Find where the given text appears and provide that cell's center as (X, Y) coordinate. 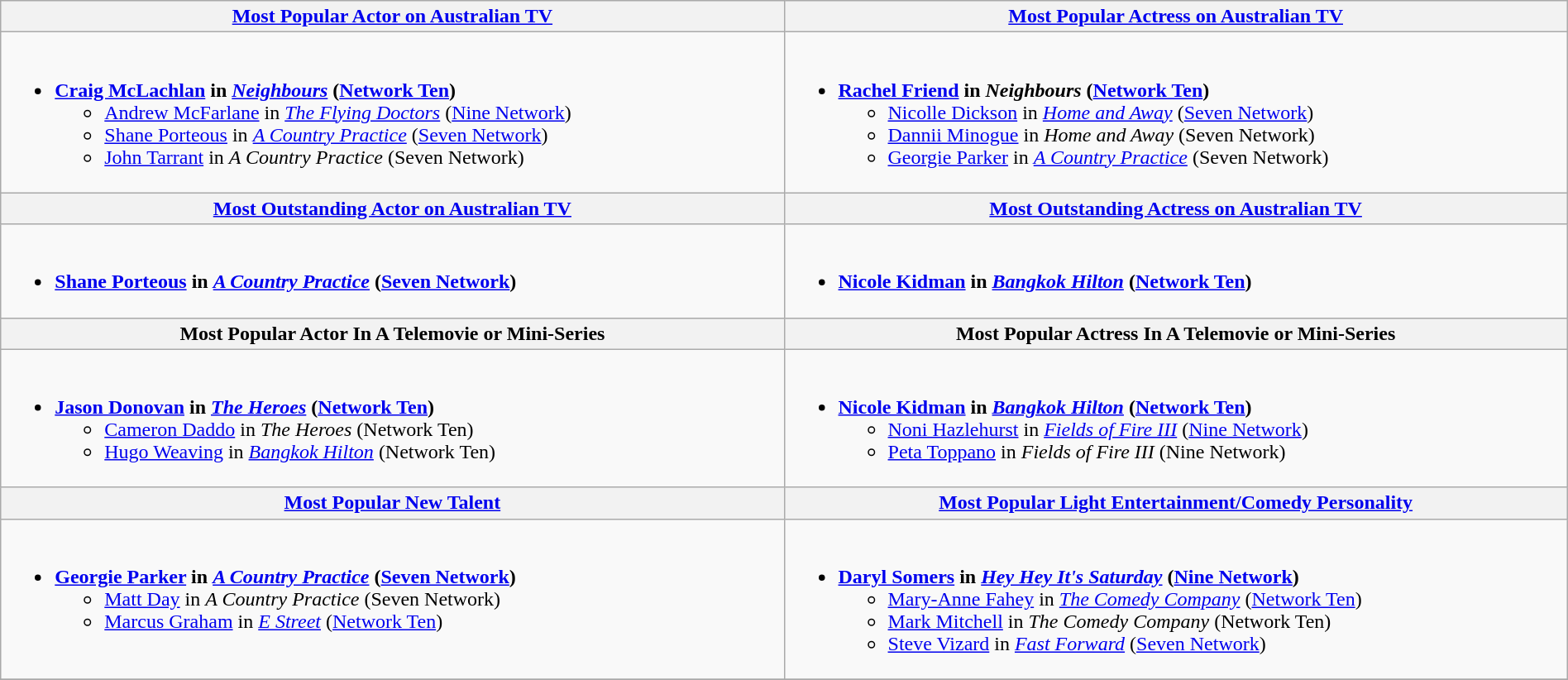
Most Popular Actress on Australian TV (1176, 17)
Most Popular Actor on Australian TV (392, 17)
Nicole Kidman in Bangkok Hilton (Network Ten) (1176, 271)
Georgie Parker in A Country Practice (Seven Network)Matt Day in A Country Practice (Seven Network)Marcus Graham in E Street (Network Ten) (392, 599)
Nicole Kidman in Bangkok Hilton (Network Ten)Noni Hazlehurst in Fields of Fire III (Nine Network)Peta Toppano in Fields of Fire III (Nine Network) (1176, 419)
Most Popular Actor In A Telemovie or Mini-Series (392, 333)
Most Popular Light Entertainment/Comedy Personality (1176, 503)
Jason Donovan in The Heroes (Network Ten)Cameron Daddo in The Heroes (Network Ten)Hugo Weaving in Bangkok Hilton (Network Ten) (392, 419)
Most Popular New Talent (392, 503)
Shane Porteous in A Country Practice (Seven Network) (392, 271)
Most Outstanding Actor on Australian TV (392, 208)
Most Outstanding Actress on Australian TV (1176, 208)
Most Popular Actress In A Telemovie or Mini-Series (1176, 333)
